Identify which cell holds the provided text, then report its (X, Y) central coordinate. 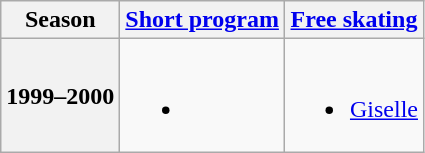
Season (60, 20)
1999–2000 (60, 96)
Giselle (354, 96)
Free skating (354, 20)
Short program (202, 20)
